Capture the cell that displays the provided text and extract its [x, y] central coordinate. 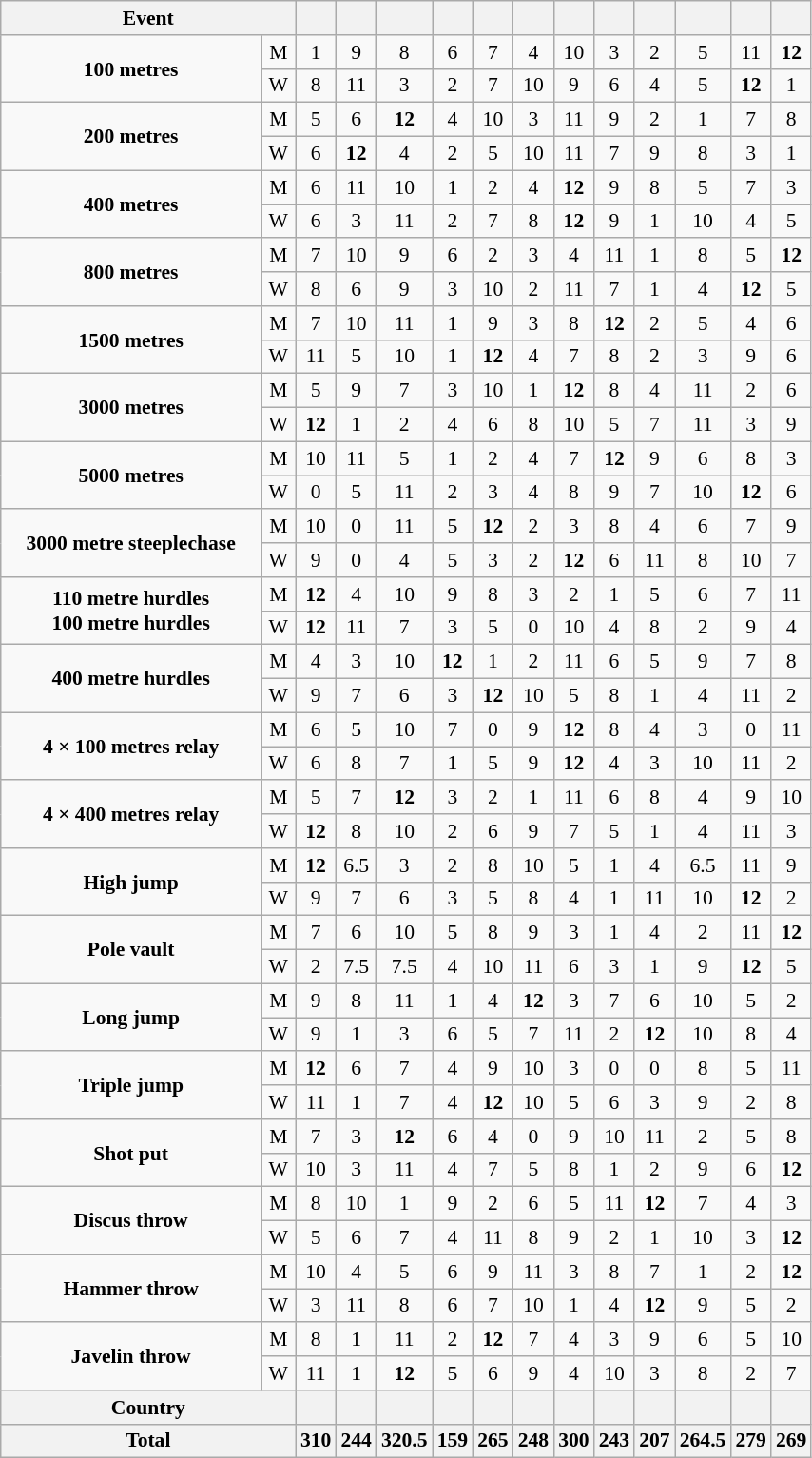
159 [453, 1441]
High jump [131, 883]
244 [356, 1441]
310 [316, 1441]
269 [791, 1441]
Hammer throw [131, 1288]
400 metres [131, 204]
5000 metres [131, 476]
100 metres [131, 68]
200 metres [131, 137]
300 [574, 1441]
Long jump [131, 1018]
3000 metres [131, 407]
Shot put [131, 1153]
Discus throw [131, 1221]
Country [148, 1408]
4 × 100 metres relay [131, 746]
Pole vault [131, 949]
800 metres [131, 272]
320.5 [405, 1441]
110 metre hurdles100 metre hurdles [131, 611]
3000 metre steeplechase [131, 544]
264.5 [704, 1441]
1500 metres [131, 340]
Total [148, 1441]
4 × 400 metres relay [131, 814]
Triple jump [131, 1086]
207 [654, 1441]
248 [534, 1441]
243 [614, 1441]
265 [493, 1441]
Event [148, 18]
400 metre hurdles [131, 679]
279 [751, 1441]
Javelin throw [131, 1356]
